Find where the given text appears and provide that cell's center as (x, y) coordinate. 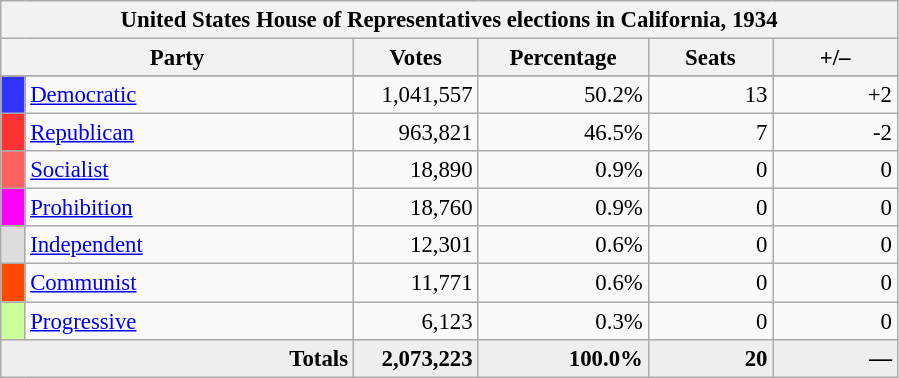
Party (178, 58)
13 (710, 95)
18,760 (416, 208)
Communist (189, 283)
Votes (416, 58)
Democratic (189, 95)
12,301 (416, 245)
Socialist (189, 170)
United States House of Representatives elections in California, 1934 (450, 20)
2,073,223 (416, 358)
Totals (178, 358)
1,041,557 (416, 95)
18,890 (416, 170)
6,123 (416, 321)
— (836, 358)
11,771 (416, 283)
+2 (836, 95)
Prohibition (189, 208)
963,821 (416, 133)
Percentage (563, 58)
-2 (836, 133)
20 (710, 358)
7 (710, 133)
Independent (189, 245)
50.2% (563, 95)
100.0% (563, 358)
Republican (189, 133)
+/– (836, 58)
0.3% (563, 321)
46.5% (563, 133)
Seats (710, 58)
Progressive (189, 321)
